Identify which cell holds the provided text, then report its (x, y) central coordinate. 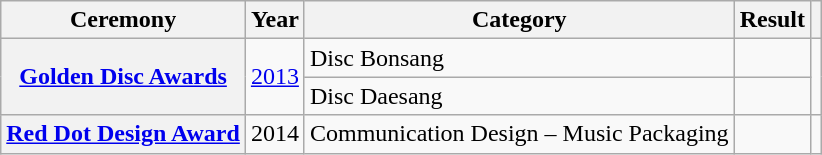
Golden Disc Awards (124, 77)
Red Dot Design Award (124, 134)
Communication Design – Music Packaging (519, 134)
Ceremony (124, 20)
Disc Daesang (519, 96)
2013 (274, 77)
Year (274, 20)
Result (772, 20)
Category (519, 20)
2014 (274, 134)
Disc Bonsang (519, 58)
